Extract the [X, Y] coordinate from the center of the cell holding the provided text.  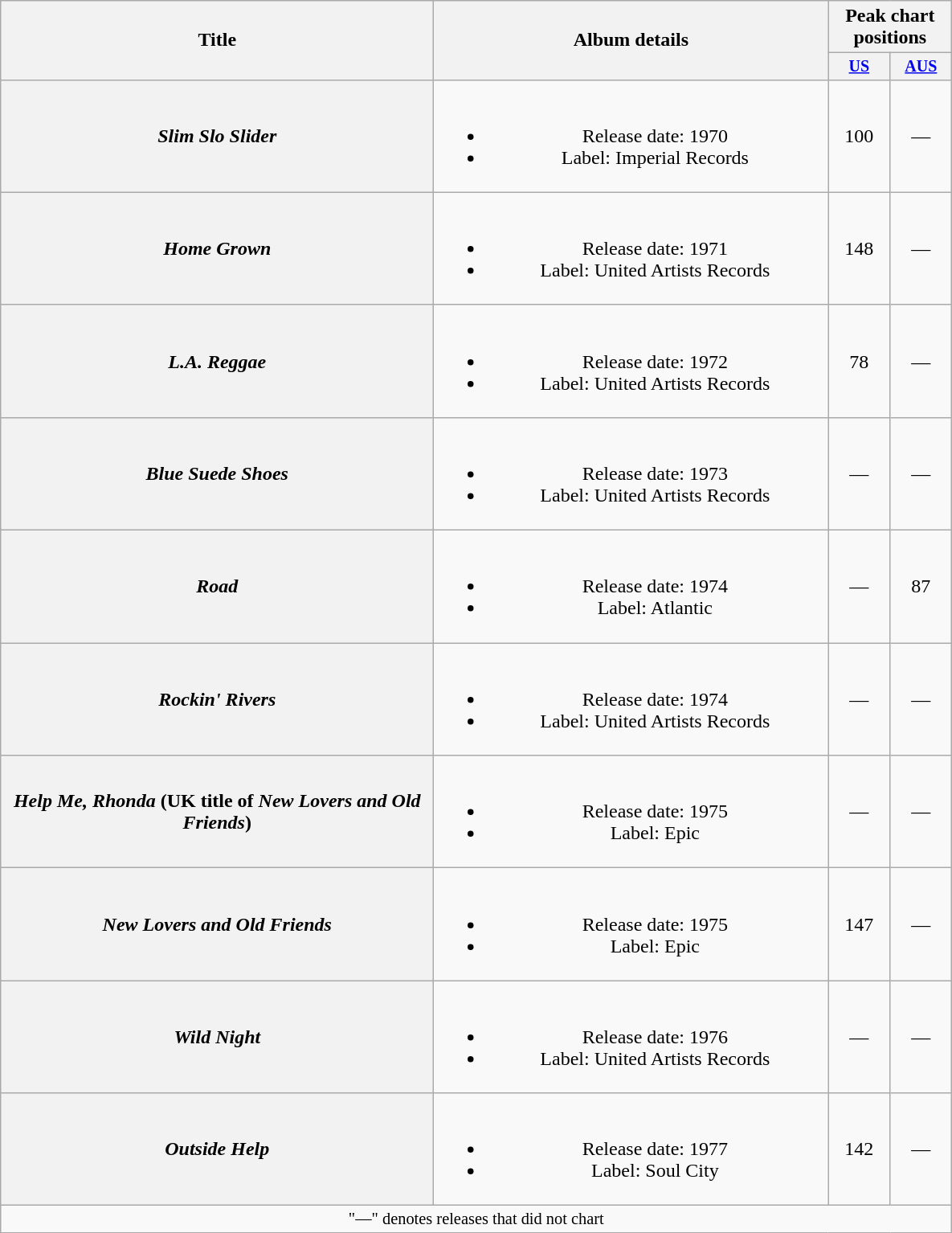
US [860, 66]
148 [860, 248]
Release date: 1976Label: United Artists Records [631, 1037]
Outside Help [217, 1149]
Slim Slo Slider [217, 136]
Release date: 1974Label: United Artists Records [631, 699]
Release date: 1970Label: Imperial Records [631, 136]
Release date: 1972Label: United Artists Records [631, 361]
Release date: 1974Label: Atlantic [631, 587]
New Lovers and Old Friends [217, 924]
AUS [921, 66]
Album details [631, 40]
Release date: 1977Label: Soul City [631, 1149]
Peak chartpositions [890, 27]
147 [860, 924]
Blue Suede Shoes [217, 473]
Rockin' Rivers [217, 699]
100 [860, 136]
Release date: 1973Label: United Artists Records [631, 473]
142 [860, 1149]
Home Grown [217, 248]
78 [860, 361]
Help Me, Rhonda (UK title of New Lovers and Old Friends) [217, 812]
Release date: 1971Label: United Artists Records [631, 248]
Wild Night [217, 1037]
L.A. Reggae [217, 361]
Title [217, 40]
"—" denotes releases that did not chart [476, 1219]
Road [217, 587]
87 [921, 587]
